Identify which cell holds the provided text, then report its (x, y) central coordinate. 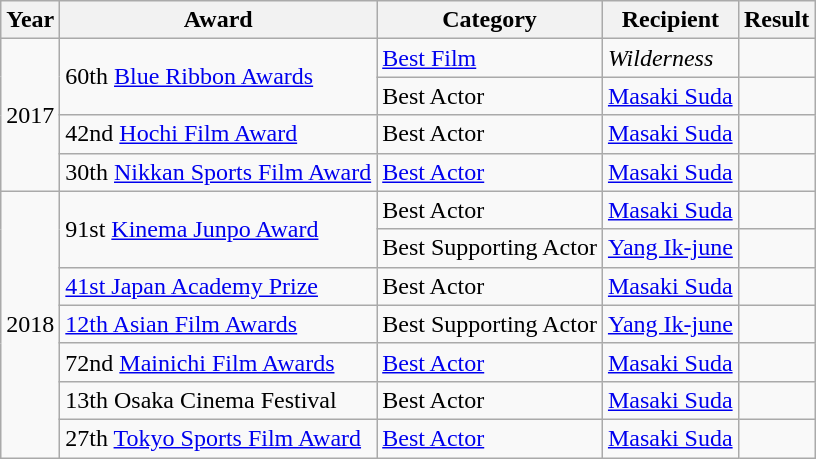
2017 (30, 115)
Year (30, 20)
72nd Mainichi Film Awards (218, 362)
Wilderness (670, 58)
91st Kinema Junpo Award (218, 229)
60th Blue Ribbon Awards (218, 77)
Award (218, 20)
13th Osaka Cinema Festival (218, 400)
Recipient (670, 20)
2018 (30, 324)
42nd Hochi Film Award (218, 134)
Best Film (490, 58)
41st Japan Academy Prize (218, 286)
Result (776, 20)
30th Nikkan Sports Film Award (218, 172)
12th Asian Film Awards (218, 324)
27th Tokyo Sports Film Award (218, 438)
Category (490, 20)
